Output the [X, Y] coordinate of the center of the cell containing the given text.  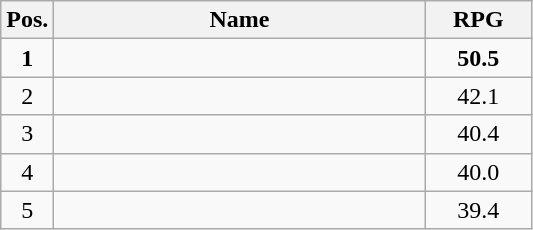
3 [28, 134]
40.4 [478, 134]
Name [240, 20]
2 [28, 96]
42.1 [478, 96]
5 [28, 210]
Pos. [28, 20]
39.4 [478, 210]
4 [28, 172]
50.5 [478, 58]
1 [28, 58]
40.0 [478, 172]
RPG [478, 20]
